Determine the (X, Y) coordinate at the center of the cell enclosing the given text.  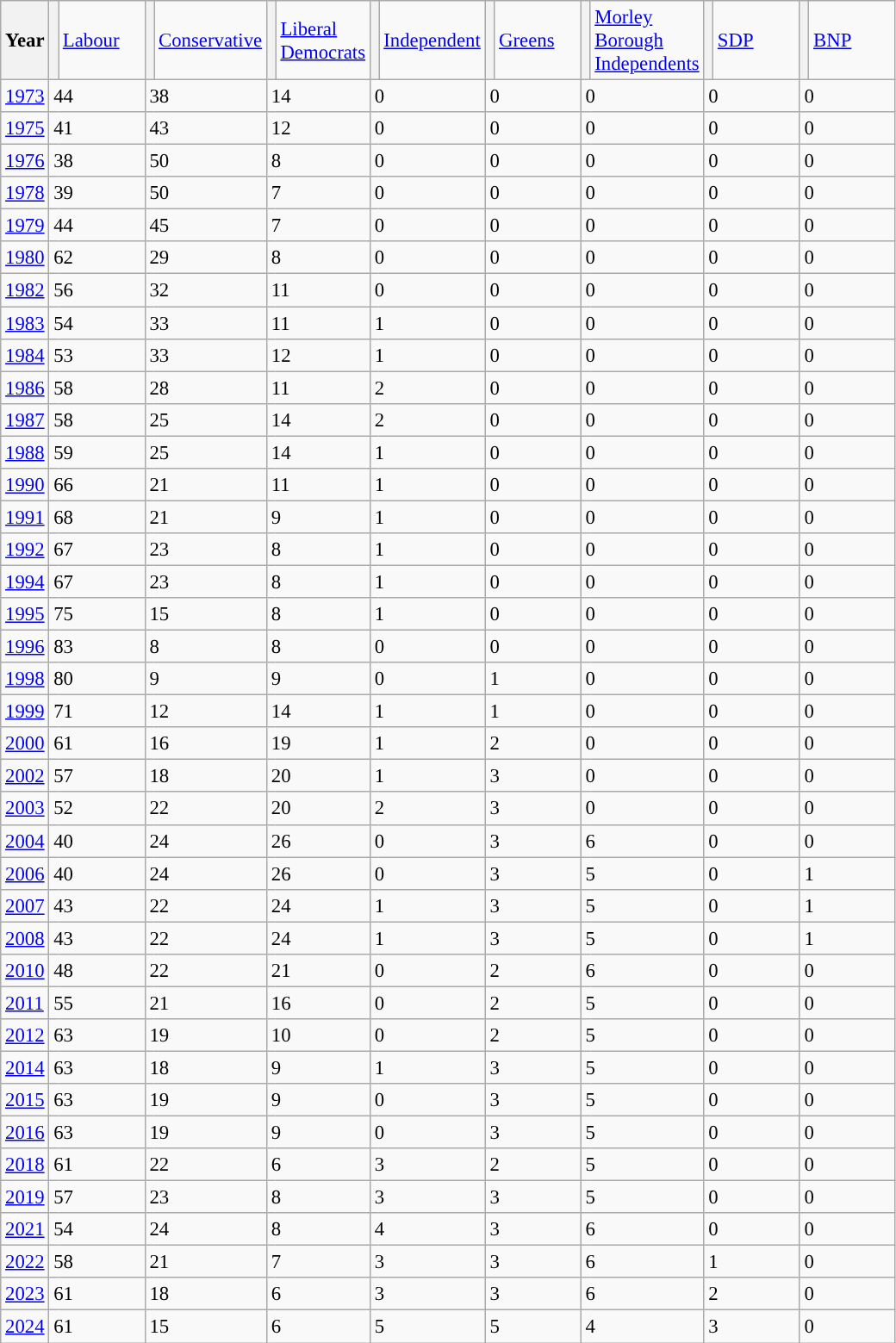
1991 (25, 517)
10 (318, 1035)
1999 (25, 712)
Labour (102, 40)
1986 (25, 388)
2012 (25, 1035)
1987 (25, 420)
1973 (25, 96)
1998 (25, 679)
66 (96, 485)
48 (96, 971)
Year (25, 40)
2008 (25, 938)
2011 (25, 1003)
68 (96, 517)
75 (96, 614)
32 (205, 290)
1980 (25, 258)
71 (96, 712)
1992 (25, 550)
52 (96, 809)
83 (96, 647)
2003 (25, 809)
62 (96, 258)
55 (96, 1003)
2024 (25, 1327)
39 (96, 193)
1979 (25, 226)
1996 (25, 647)
28 (205, 388)
1990 (25, 485)
2016 (25, 1133)
1984 (25, 355)
SDP (756, 40)
80 (96, 679)
Conservative (210, 40)
2022 (25, 1262)
2007 (25, 905)
2019 (25, 1197)
2000 (25, 743)
59 (96, 452)
56 (96, 290)
Greens (538, 40)
BNP (853, 40)
45 (205, 226)
1975 (25, 128)
41 (96, 128)
1988 (25, 452)
2018 (25, 1165)
Liberal Democrats (322, 40)
2021 (25, 1229)
29 (205, 258)
53 (96, 355)
1976 (25, 161)
2015 (25, 1100)
Morley Borough Independents (647, 40)
1995 (25, 614)
2004 (25, 841)
2002 (25, 776)
2014 (25, 1067)
1982 (25, 290)
1983 (25, 323)
Independent (432, 40)
1994 (25, 581)
2010 (25, 971)
2023 (25, 1295)
2006 (25, 874)
1978 (25, 193)
